Capture the cell that displays the provided text and extract its (X, Y) central coordinate. 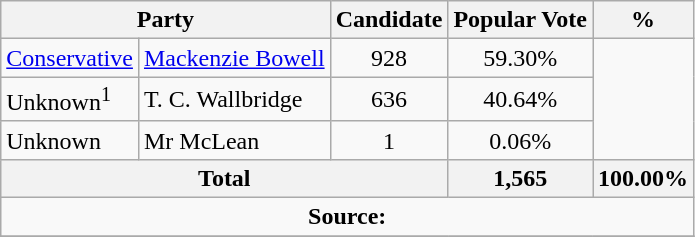
40.64% (520, 100)
Source: (348, 217)
T. C. Wallbridge (234, 100)
928 (389, 58)
Party (166, 20)
Unknown (70, 140)
636 (389, 100)
% (644, 20)
0.06% (520, 140)
Mr McLean (234, 140)
Candidate (389, 20)
1,565 (520, 178)
59.30% (520, 58)
1 (389, 140)
Unknown1 (70, 100)
Conservative (70, 58)
Popular Vote (520, 20)
Total (224, 178)
100.00% (644, 178)
Mackenzie Bowell (234, 58)
